Output the (x, y) coordinate of the center of the cell containing the given text.  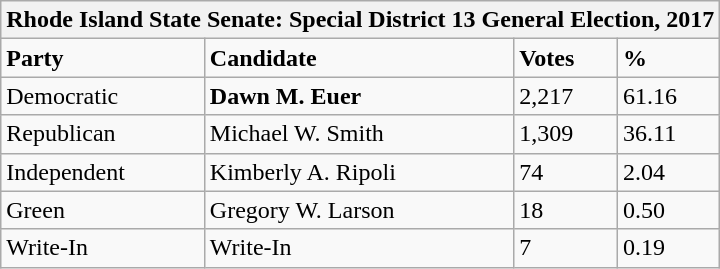
7 (566, 248)
74 (566, 172)
36.11 (669, 134)
Gregory W. Larson (358, 210)
% (669, 58)
Republican (103, 134)
61.16 (669, 96)
Candidate (358, 58)
Michael W. Smith (358, 134)
1,309 (566, 134)
Rhode Island State Senate: Special District 13 General Election, 2017 (360, 20)
Party (103, 58)
Dawn M. Euer (358, 96)
Kimberly A. Ripoli (358, 172)
Independent (103, 172)
0.19 (669, 248)
2,217 (566, 96)
0.50 (669, 210)
Green (103, 210)
18 (566, 210)
2.04 (669, 172)
Votes (566, 58)
Democratic (103, 96)
